Search for the cell housing the specified text and yield its (X, Y) center coordinate. 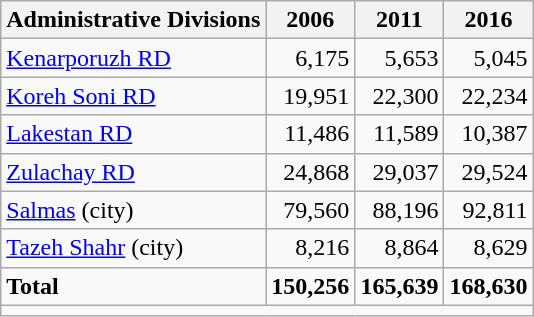
6,175 (310, 58)
2016 (488, 20)
Salmas (city) (134, 210)
Kenarporuzh RD (134, 58)
165,639 (400, 286)
2006 (310, 20)
Tazeh Shahr (city) (134, 248)
8,629 (488, 248)
Administrative Divisions (134, 20)
29,037 (400, 172)
24,868 (310, 172)
29,524 (488, 172)
8,864 (400, 248)
19,951 (310, 96)
2011 (400, 20)
Koreh Soni RD (134, 96)
Zulachay RD (134, 172)
10,387 (488, 134)
22,300 (400, 96)
88,196 (400, 210)
168,630 (488, 286)
79,560 (310, 210)
11,486 (310, 134)
92,811 (488, 210)
5,045 (488, 58)
8,216 (310, 248)
22,234 (488, 96)
150,256 (310, 286)
Lakestan RD (134, 134)
5,653 (400, 58)
Total (134, 286)
11,589 (400, 134)
